Extract the [X, Y] coordinate from the center of the cell holding the provided text.  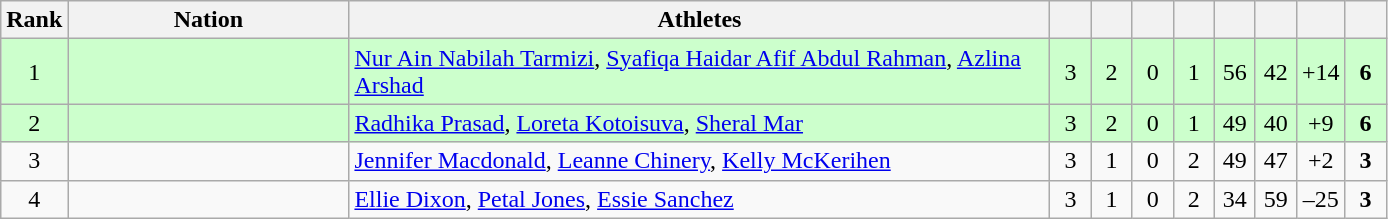
42 [1276, 72]
4 [34, 199]
Athletes [700, 20]
47 [1276, 161]
Nur Ain Nabilah Tarmizi, Syafiqa Haidar Afif Abdul Rahman, Azlina Arshad [700, 72]
Radhika Prasad, Loreta Kotoisuva, Sheral Mar [700, 123]
–25 [1320, 199]
+14 [1320, 72]
56 [1234, 72]
Rank [34, 20]
+9 [1320, 123]
34 [1234, 199]
59 [1276, 199]
Jennifer Macdonald, Leanne Chinery, Kelly McKerihen [700, 161]
Nation [208, 20]
40 [1276, 123]
Ellie Dixon, Petal Jones, Essie Sanchez [700, 199]
+2 [1320, 161]
